Search for the cell housing the specified text and yield its [X, Y] center coordinate. 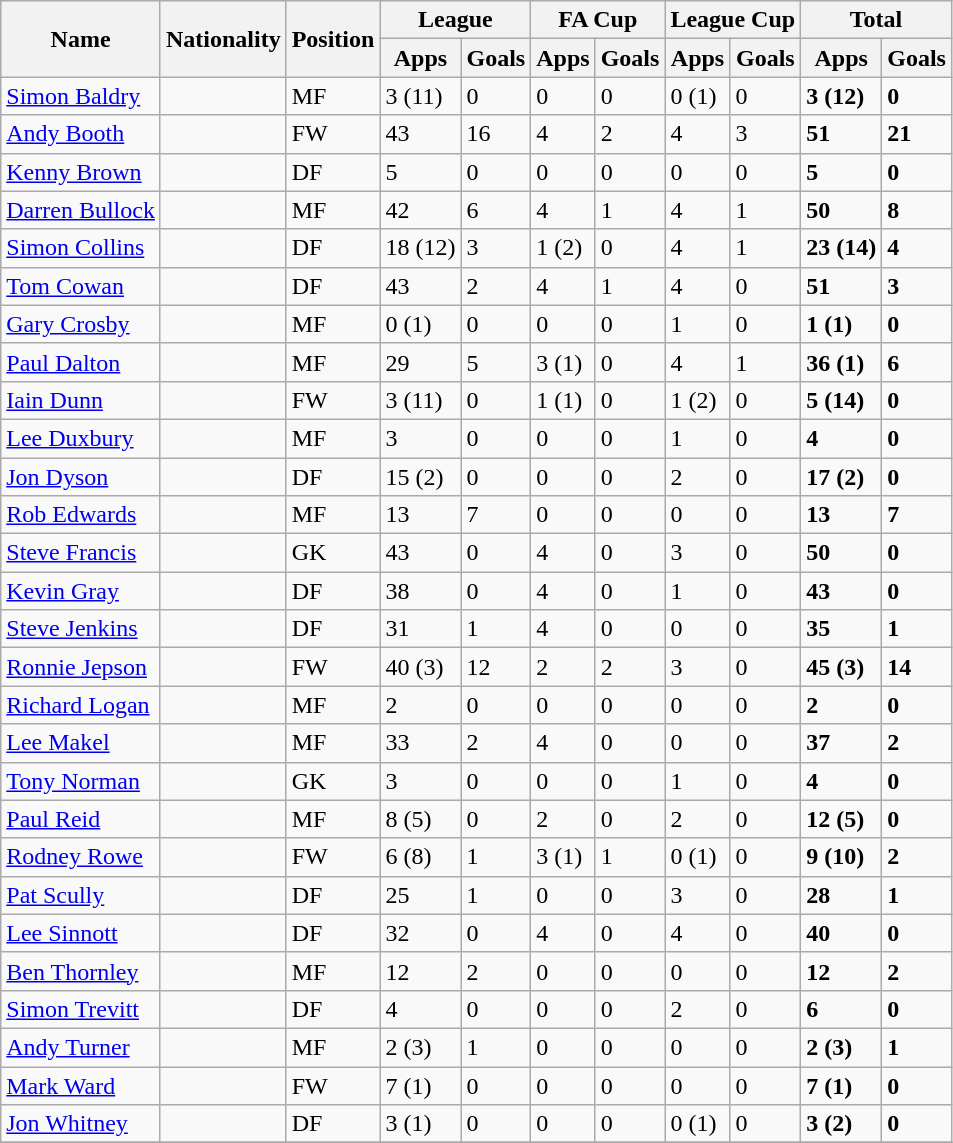
37 [842, 743]
42 [420, 210]
Pat Scully [81, 895]
32 [420, 933]
FA Cup [598, 20]
League Cup [733, 20]
31 [420, 629]
Ben Thornley [81, 971]
Simon Trevitt [81, 1009]
Position [333, 39]
40 [842, 933]
28 [842, 895]
Jon Whitney [81, 1124]
Ronnie Jepson [81, 667]
Richard Logan [81, 705]
League [456, 20]
Rob Edwards [81, 515]
18 (12) [420, 248]
Tom Cowan [81, 286]
14 [917, 667]
Mark Ward [81, 1085]
21 [917, 134]
Gary Crosby [81, 324]
25 [420, 895]
Andy Turner [81, 1047]
Nationality [223, 39]
Andy Booth [81, 134]
Lee Makel [81, 743]
3 (12) [842, 96]
5 (14) [842, 400]
Iain Dunn [81, 400]
Paul Reid [81, 819]
Jon Dyson [81, 477]
12 (5) [842, 819]
Kevin Gray [81, 591]
Steve Francis [81, 553]
Steve Jenkins [81, 629]
23 (14) [842, 248]
3 (2) [842, 1124]
Name [81, 39]
Darren Bullock [81, 210]
Total [876, 20]
Simon Collins [81, 248]
8 [917, 210]
16 [496, 134]
Lee Sinnott [81, 933]
Paul Dalton [81, 362]
15 (2) [420, 477]
8 (5) [420, 819]
6 (8) [420, 857]
Lee Duxbury [81, 438]
Kenny Brown [81, 172]
9 (10) [842, 857]
33 [420, 743]
Rodney Rowe [81, 857]
36 (1) [842, 362]
17 (2) [842, 477]
35 [842, 629]
Tony Norman [81, 781]
40 (3) [420, 667]
29 [420, 362]
Simon Baldry [81, 96]
45 (3) [842, 667]
38 [420, 591]
